Search for the cell housing the specified text and yield its [X, Y] center coordinate. 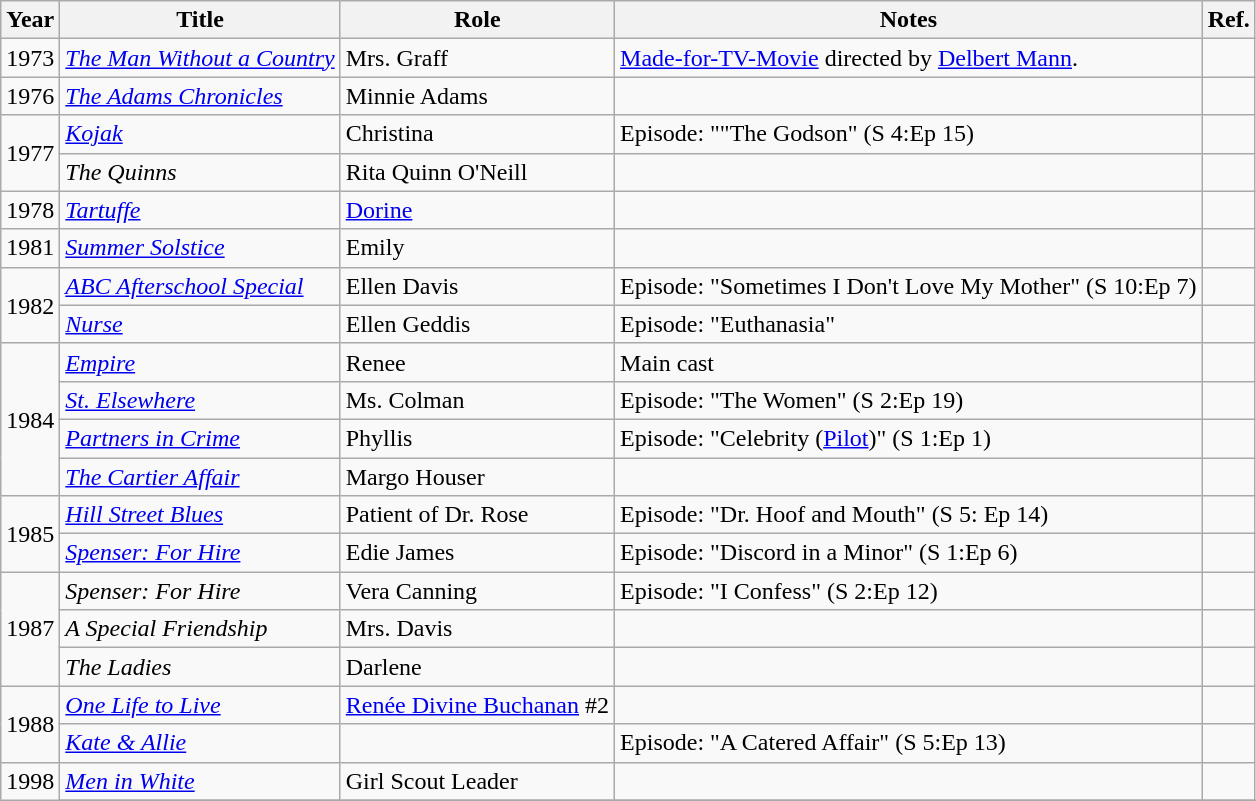
Men in White [200, 781]
The Quinns [200, 172]
Episode: "The Women" (S 2:Ep 19) [909, 400]
1988 [30, 724]
Empire [200, 362]
1976 [30, 96]
Tartuffe [200, 210]
1987 [30, 629]
1977 [30, 153]
The Cartier Affair [200, 477]
Renée Divine Buchanan #2 [477, 705]
Margo Houser [477, 477]
A Special Friendship [200, 629]
Episode: "Sometimes I Don't Love My Mother" (S 10:Ep 7) [909, 286]
Darlene [477, 667]
1981 [30, 248]
Episode: "Celebrity (Pilot)" (S 1:Ep 1) [909, 438]
Kojak [200, 134]
Ellen Geddis [477, 324]
The Ladies [200, 667]
Role [477, 20]
Mrs. Graff [477, 58]
Emily [477, 248]
St. Elsewhere [200, 400]
Episode: "Euthanasia" [909, 324]
Nurse [200, 324]
Hill Street Blues [200, 515]
Made-for-TV-Movie directed by Delbert Mann. [909, 58]
Main cast [909, 362]
Renee [477, 362]
Rita Quinn O'Neill [477, 172]
1978 [30, 210]
Episode: ""The Godson" (S 4:Ep 15) [909, 134]
One Life to Live [200, 705]
Notes [909, 20]
Episode: "I Confess" (S 2:Ep 12) [909, 591]
ABC Afterschool Special [200, 286]
Phyllis [477, 438]
1984 [30, 419]
Edie James [477, 553]
Episode: "Discord in a Minor" (S 1:Ep 6) [909, 553]
Patient of Dr. Rose [477, 515]
Minnie Adams [477, 96]
The Adams Chronicles [200, 96]
Ellen Davis [477, 286]
Christina [477, 134]
Ref. [1228, 20]
1982 [30, 305]
Girl Scout Leader [477, 781]
1998 [30, 781]
The Man Without a Country [200, 58]
1985 [30, 534]
Ms. Colman [477, 400]
Summer Solstice [200, 248]
1973 [30, 58]
Vera Canning [477, 591]
Year [30, 20]
Episode: "A Catered Affair" (S 5:Ep 13) [909, 743]
Dorine [477, 210]
Mrs. Davis [477, 629]
Episode: "Dr. Hoof and Mouth" (S 5: Ep 14) [909, 515]
Title [200, 20]
Kate & Allie [200, 743]
Partners in Crime [200, 438]
